Return the (x, y) coordinate for the center point of the cell that contains the specified text.  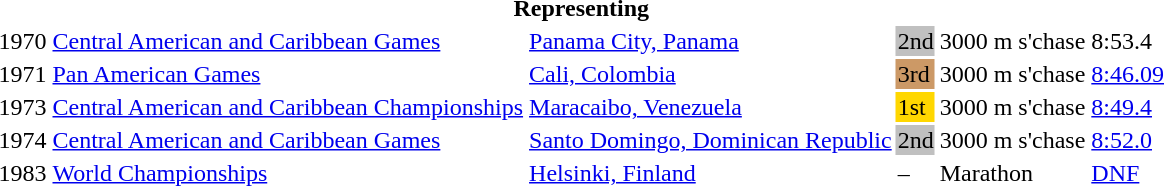
Santo Domingo, Dominican Republic (711, 140)
3rd (916, 74)
Cali, Colombia (711, 74)
1st (916, 107)
Pan American Games (288, 74)
Panama City, Panama (711, 41)
Maracaibo, Venezuela (711, 107)
Central American and Caribbean Championships (288, 107)
